Capture the cell that displays the provided text and extract its (X, Y) central coordinate. 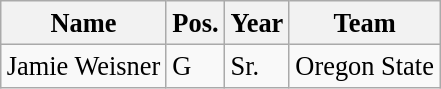
Oregon State (364, 66)
Pos. (195, 22)
Sr. (258, 66)
Team (364, 22)
Name (84, 22)
Jamie Weisner (84, 66)
G (195, 66)
Year (258, 22)
